From the cell containing the given text, extract its center point as [x, y] coordinate. 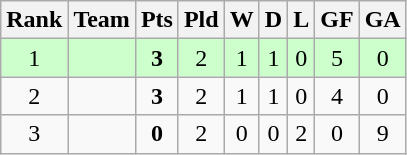
GA [382, 20]
Team [102, 20]
9 [382, 134]
L [302, 20]
GF [337, 20]
Pld [201, 20]
Rank [34, 20]
4 [337, 96]
5 [337, 58]
W [242, 20]
D [273, 20]
Pts [156, 20]
